Return [X, Y] of the center of cell containing provided text 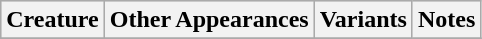
Notes [446, 20]
Variants [363, 20]
Other Appearances [209, 20]
Creature [52, 20]
